From the cell containing the given text, extract its center point as (x, y) coordinate. 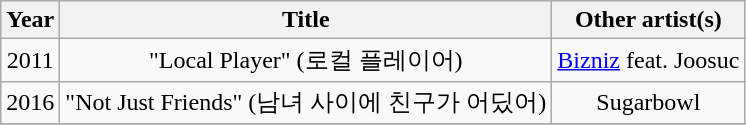
2011 (30, 60)
Title (306, 20)
"Not Just Friends" (남녀 사이에 친구가 어딨어) (306, 102)
2016 (30, 102)
"Local Player" (로컬 플레이어) (306, 60)
Bizniz feat. Joosuc (648, 60)
Other artist(s) (648, 20)
Sugarbowl (648, 102)
Year (30, 20)
